Find where the given text appears and provide that cell's center as [X, Y] coordinate. 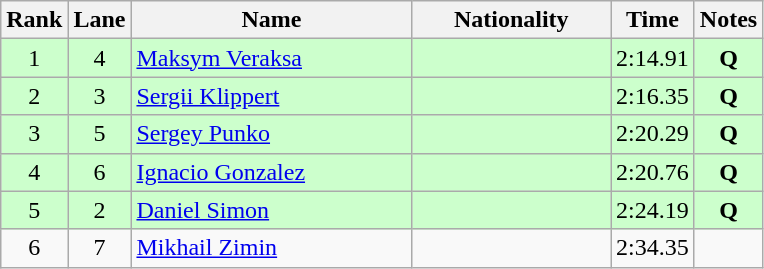
Ignacio Gonzalez [272, 172]
Maksym Veraksa [272, 58]
1 [34, 58]
Mikhail Zimin [272, 248]
7 [100, 248]
Daniel Simon [272, 210]
Notes [728, 20]
Time [653, 20]
2:20.76 [653, 172]
Nationality [512, 20]
2:34.35 [653, 248]
2:24.19 [653, 210]
Rank [34, 20]
2:20.29 [653, 134]
Lane [100, 20]
2:16.35 [653, 96]
Sergey Punko [272, 134]
Name [272, 20]
2:14.91 [653, 58]
Sergii Klippert [272, 96]
